From the cell containing the given text, extract its center point as [x, y] coordinate. 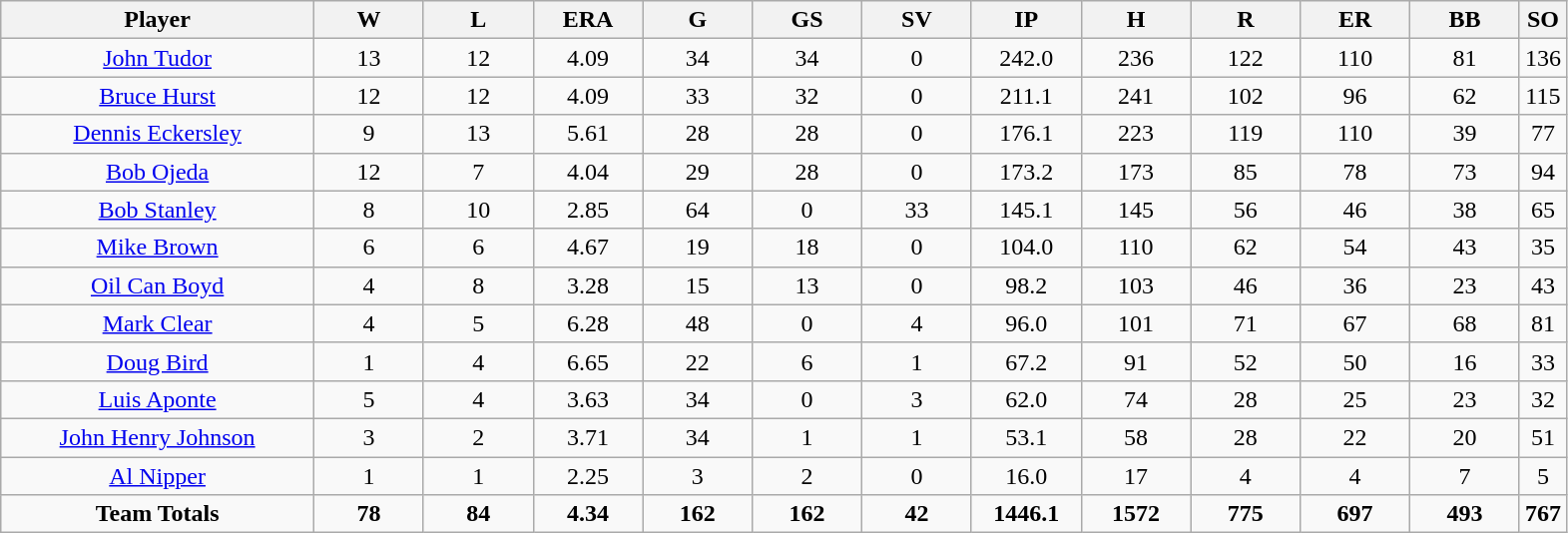
173.2 [1026, 172]
96.0 [1026, 323]
697 [1355, 514]
Bob Ojeda [158, 172]
77 [1543, 134]
1572 [1136, 514]
775 [1246, 514]
15 [698, 285]
51 [1543, 437]
3.28 [588, 285]
38 [1465, 210]
SV [917, 20]
G [698, 20]
68 [1465, 323]
Bruce Hurst [158, 96]
96 [1355, 96]
67 [1355, 323]
36 [1355, 285]
Al Nipper [158, 476]
52 [1246, 361]
122 [1246, 58]
50 [1355, 361]
2.25 [588, 476]
136 [1543, 58]
42 [917, 514]
145.1 [1026, 210]
35 [1543, 248]
29 [698, 172]
25 [1355, 399]
Player [158, 20]
John Tudor [158, 58]
54 [1355, 248]
65 [1543, 210]
767 [1543, 514]
48 [698, 323]
H [1136, 20]
Doug Bird [158, 361]
17 [1136, 476]
115 [1543, 96]
John Henry Johnson [158, 437]
73 [1465, 172]
104.0 [1026, 248]
Team Totals [158, 514]
R [1246, 20]
119 [1246, 134]
58 [1136, 437]
84 [478, 514]
242.0 [1026, 58]
85 [1246, 172]
Luis Aponte [158, 399]
9 [368, 134]
3.71 [588, 437]
18 [807, 248]
16 [1465, 361]
211.1 [1026, 96]
4.34 [588, 514]
Bob Stanley [158, 210]
241 [1136, 96]
GS [807, 20]
223 [1136, 134]
6.65 [588, 361]
103 [1136, 285]
Dennis Eckersley [158, 134]
20 [1465, 437]
71 [1246, 323]
19 [698, 248]
101 [1136, 323]
BB [1465, 20]
493 [1465, 514]
3.63 [588, 399]
ER [1355, 20]
67.2 [1026, 361]
145 [1136, 210]
6.28 [588, 323]
102 [1246, 96]
IP [1026, 20]
5.61 [588, 134]
Mike Brown [158, 248]
ERA [588, 20]
L [478, 20]
62.0 [1026, 399]
4.67 [588, 248]
74 [1136, 399]
2.85 [588, 210]
98.2 [1026, 285]
SO [1543, 20]
236 [1136, 58]
1446.1 [1026, 514]
Mark Clear [158, 323]
94 [1543, 172]
4.04 [588, 172]
39 [1465, 134]
176.1 [1026, 134]
W [368, 20]
Oil Can Boyd [158, 285]
16.0 [1026, 476]
64 [698, 210]
10 [478, 210]
173 [1136, 172]
56 [1246, 210]
91 [1136, 361]
53.1 [1026, 437]
